Search for the cell housing the specified text and yield its [X, Y] center coordinate. 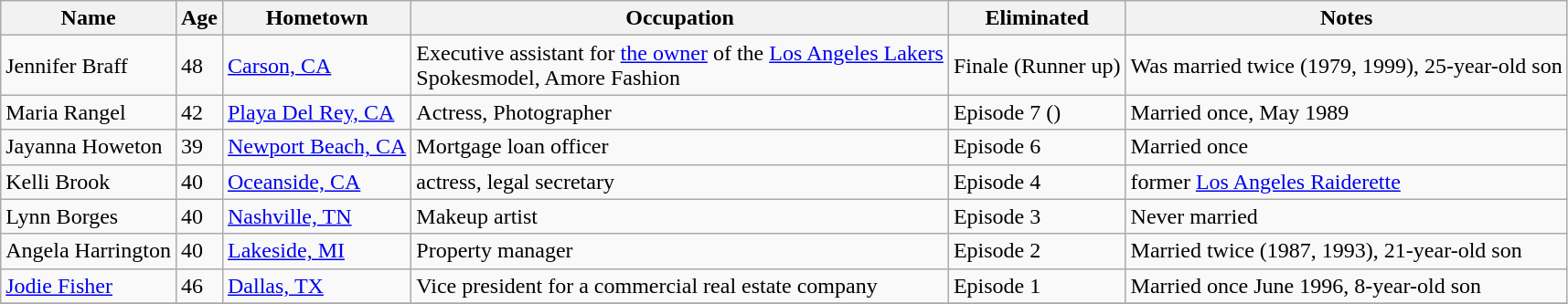
Name [89, 18]
Occupation [680, 18]
Property manager [680, 251]
48 [199, 66]
Angela Harrington [89, 251]
Was married twice (1979, 1999), 25-year-old son [1346, 66]
Jayanna Howeton [89, 147]
46 [199, 286]
Vice president for a commercial real estate company [680, 286]
Oceanside, CA [316, 182]
Never married [1346, 216]
Playa Del Rey, CA [316, 112]
Dallas, TX [316, 286]
Kelli Brook [89, 182]
Married once, May 1989 [1346, 112]
Married twice (1987, 1993), 21-year-old son [1346, 251]
Lakeside, MI [316, 251]
Jennifer Braff [89, 66]
Makeup artist [680, 216]
Episode 4 [1037, 182]
Married once [1346, 147]
Lynn Borges [89, 216]
Nashville, TN [316, 216]
Married once June 1996, 8-year-old son [1346, 286]
Carson, CA [316, 66]
former Los Angeles Raiderette [1346, 182]
Jodie Fisher [89, 286]
Executive assistant for the owner of the Los Angeles LakersSpokesmodel, Amore Fashion [680, 66]
Age [199, 18]
Newport Beach, CA [316, 147]
Mortgage loan officer [680, 147]
Notes [1346, 18]
Episode 6 [1037, 147]
42 [199, 112]
Episode 3 [1037, 216]
Hometown [316, 18]
Eliminated [1037, 18]
Episode 1 [1037, 286]
39 [199, 147]
Episode 2 [1037, 251]
actress, legal secretary [680, 182]
Episode 7 () [1037, 112]
Actress, Photographer [680, 112]
Maria Rangel [89, 112]
Finale (Runner up) [1037, 66]
